Provide the (x, y) coordinate of the cell's center where the given text is located.  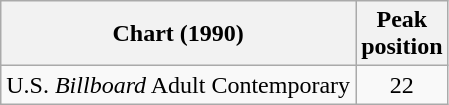
U.S. Billboard Adult Contemporary (178, 85)
22 (402, 85)
Chart (1990) (178, 34)
Peakposition (402, 34)
